Pinpoint the cell where the given text exists, returning its (x, y) midpoint coordinate. 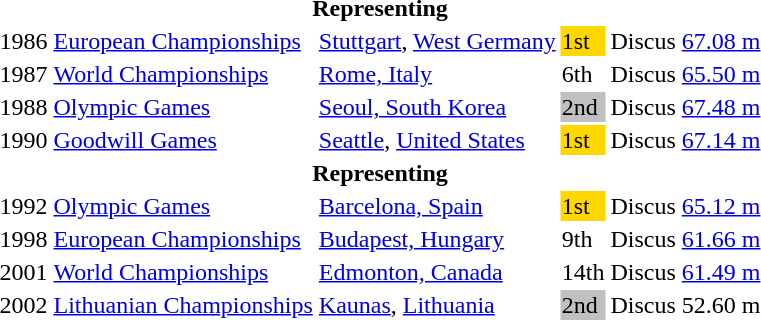
Kaunas, Lithuania (437, 305)
6th (583, 74)
9th (583, 239)
Goodwill Games (183, 140)
Lithuanian Championships (183, 305)
Rome, Italy (437, 74)
Edmonton, Canada (437, 272)
Stuttgart, West Germany (437, 41)
Seattle, United States (437, 140)
Seoul, South Korea (437, 107)
Budapest, Hungary (437, 239)
Barcelona, Spain (437, 206)
14th (583, 272)
